Return [X, Y] of the center of cell containing provided text 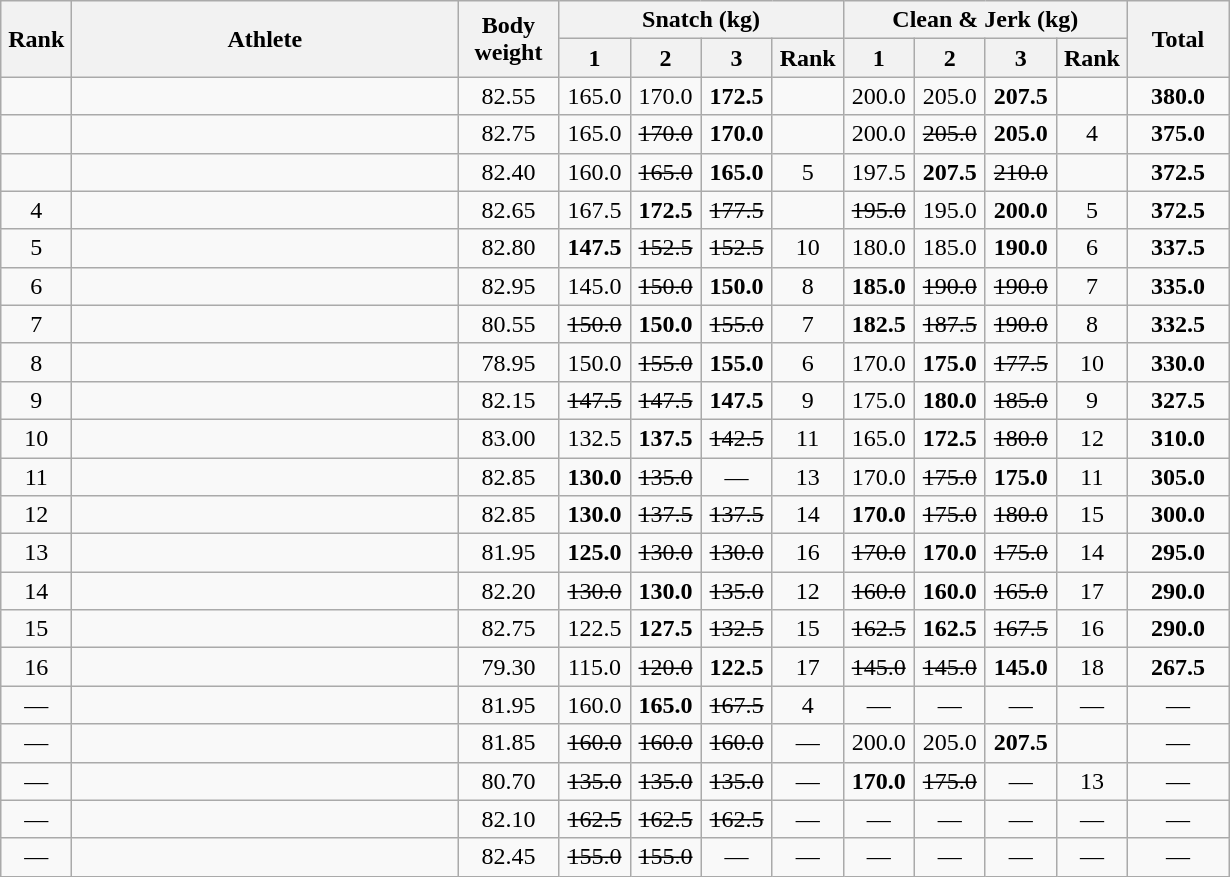
187.5 [950, 324]
335.0 [1178, 286]
267.5 [1178, 667]
82.20 [508, 591]
82.80 [508, 248]
82.65 [508, 210]
380.0 [1178, 96]
115.0 [594, 667]
127.5 [666, 629]
332.5 [1178, 324]
79.30 [508, 667]
375.0 [1178, 134]
81.85 [508, 743]
80.70 [508, 781]
310.0 [1178, 438]
18 [1092, 667]
120.0 [666, 667]
82.40 [508, 172]
80.55 [508, 324]
182.5 [878, 324]
Body weight [508, 39]
210.0 [1020, 172]
83.00 [508, 438]
82.15 [508, 400]
197.5 [878, 172]
330.0 [1178, 362]
82.55 [508, 96]
125.0 [594, 553]
327.5 [1178, 400]
Snatch (kg) [701, 20]
82.45 [508, 857]
78.95 [508, 362]
Total [1178, 39]
295.0 [1178, 553]
337.5 [1178, 248]
Athlete [265, 39]
142.5 [736, 438]
300.0 [1178, 515]
Clean & Jerk (kg) [985, 20]
82.95 [508, 286]
305.0 [1178, 477]
82.10 [508, 819]
